Provide the [X, Y] coordinate of the cell's center where the given text is located.  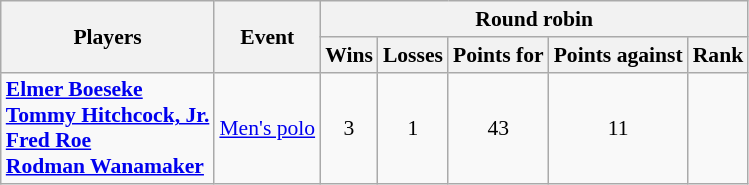
Losses [413, 55]
Points for [498, 55]
11 [618, 128]
Players [108, 36]
3 [349, 128]
1 [413, 128]
Points against [618, 55]
Men's polo [267, 128]
Event [267, 36]
Wins [349, 55]
Elmer Boeseke Tommy Hitchcock, Jr. Fred Roe Rodman Wanamaker [108, 128]
43 [498, 128]
Round robin [534, 19]
Rank [718, 55]
